Find where the given text appears and provide that cell's center as (X, Y) coordinate. 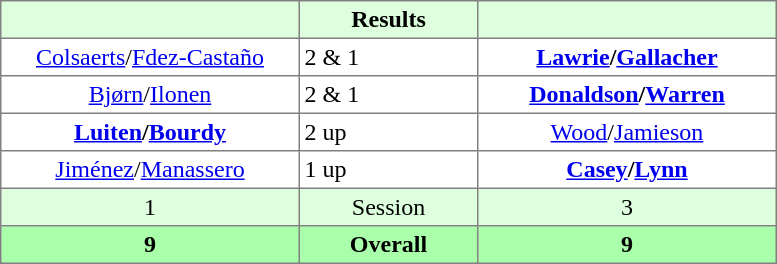
Colsaerts/Fdez-Castaño (150, 57)
Luiten/Bourdy (150, 132)
Lawrie/Gallacher (627, 57)
Overall (388, 245)
Jiménez/Manassero (150, 170)
3 (627, 207)
Bjørn/Ilonen (150, 95)
Casey/Lynn (627, 170)
Donaldson/Warren (627, 95)
2 up (388, 132)
Results (388, 20)
Session (388, 207)
1 (150, 207)
1 up (388, 170)
Wood/Jamieson (627, 132)
